Extract the [x, y] coordinate from the center of the cell holding the provided text.  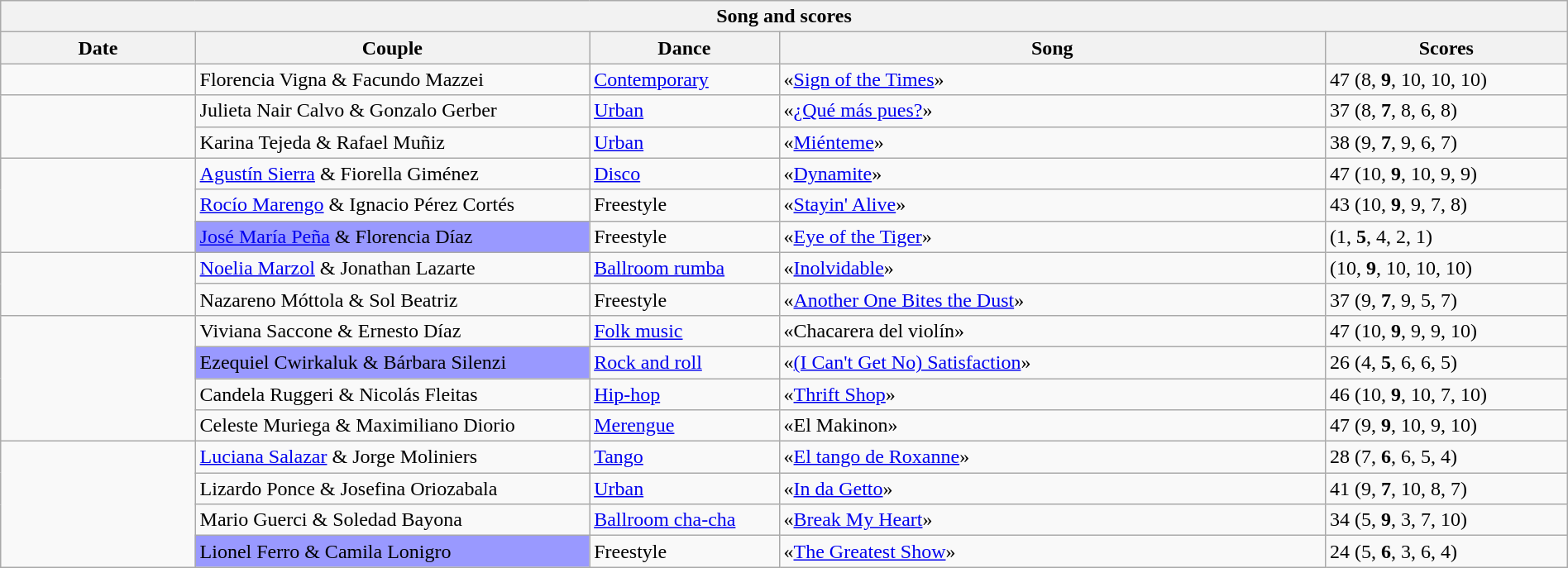
Agustín Sierra & Fiorella Giménez [392, 174]
Hip-hop [685, 394]
«El Makinon» [1052, 426]
«Sign of the Times» [1052, 79]
«¿Qué más pues?» [1052, 111]
Scores [1446, 48]
Florencia Vigna & Facundo Mazzei [392, 79]
Ballroom rumba [685, 268]
Ballroom cha-cha [685, 520]
«Break My Heart» [1052, 520]
47 (8, 9, 10, 10, 10) [1446, 79]
«Chacarera del violín» [1052, 331]
Disco [685, 174]
«Dynamite» [1052, 174]
Noelia Marzol & Jonathan Lazarte [392, 268]
Karina Tejeda & Rafael Muñiz [392, 142]
Celeste Muriega & Maximiliano Diorio [392, 426]
37 (9, 7, 9, 5, 7) [1446, 299]
Rocío Marengo & Ignacio Pérez Cortés [392, 205]
Ezequiel Cwirkaluk & Bárbara Silenzi [392, 362]
Nazareno Móttola & Sol Beatriz [392, 299]
41 (9, 7, 10, 8, 7) [1446, 489]
Dance [685, 48]
Tango [685, 457]
37 (8, 7, 8, 6, 8) [1446, 111]
Rock and roll [685, 362]
Date [98, 48]
(1, 5, 4, 2, 1) [1446, 236]
46 (10, 9, 10, 7, 10) [1446, 394]
28 (7, 6, 6, 5, 4) [1446, 457]
Couple [392, 48]
Viviana Saccone & Ernesto Díaz [392, 331]
Merengue [685, 426]
34 (5, 9, 3, 7, 10) [1446, 520]
«Stayin' Alive» [1052, 205]
Candela Ruggeri & Nicolás Fleitas [392, 394]
«Miénteme» [1052, 142]
26 (4, 5, 6, 6, 5) [1446, 362]
«The Greatest Show» [1052, 551]
«Thrift Shop» [1052, 394]
Contemporary [685, 79]
Mario Guerci & Soledad Bayona [392, 520]
(10, 9, 10, 10, 10) [1446, 268]
«Inolvidable» [1052, 268]
«(I Can't Get No) Satisfaction» [1052, 362]
47 (9, 9, 10, 9, 10) [1446, 426]
Lizardo Ponce & Josefina Oriozabala [392, 489]
«Eye of the Tiger» [1052, 236]
Julieta Nair Calvo & Gonzalo Gerber [392, 111]
«In da Getto» [1052, 489]
Luciana Salazar & Jorge Moliniers [392, 457]
47 (10, 9, 10, 9, 9) [1446, 174]
47 (10, 9, 9, 9, 10) [1446, 331]
«El tango de Roxanne» [1052, 457]
«Another One Bites the Dust» [1052, 299]
José María Peña & Florencia Díaz [392, 236]
Folk music [685, 331]
Lionel Ferro & Camila Lonigro [392, 551]
43 (10, 9, 9, 7, 8) [1446, 205]
38 (9, 7, 9, 6, 7) [1446, 142]
Song [1052, 48]
24 (5, 6, 3, 6, 4) [1446, 551]
Song and scores [784, 17]
